Detect which cell encompasses the target text, then output its [X, Y] center coordinate. 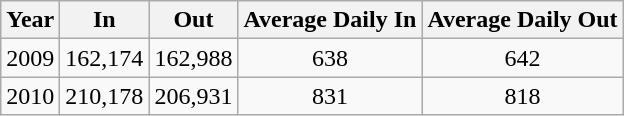
2009 [30, 58]
Out [194, 20]
206,931 [194, 96]
642 [522, 58]
210,178 [104, 96]
638 [330, 58]
162,988 [194, 58]
Average Daily In [330, 20]
831 [330, 96]
818 [522, 96]
162,174 [104, 58]
Year [30, 20]
In [104, 20]
2010 [30, 96]
Average Daily Out [522, 20]
